Locate the cell with the specified text and output its [X, Y] center coordinate. 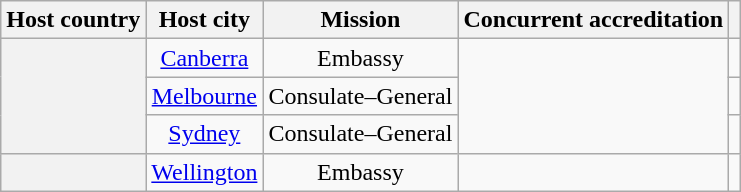
Melbourne [204, 96]
Sydney [204, 134]
Host city [204, 20]
Mission [360, 20]
Wellington [204, 172]
Concurrent accreditation [594, 20]
Canberra [204, 58]
Host country [74, 20]
